Return the [X, Y] coordinate for the center point of the cell that contains the specified text.  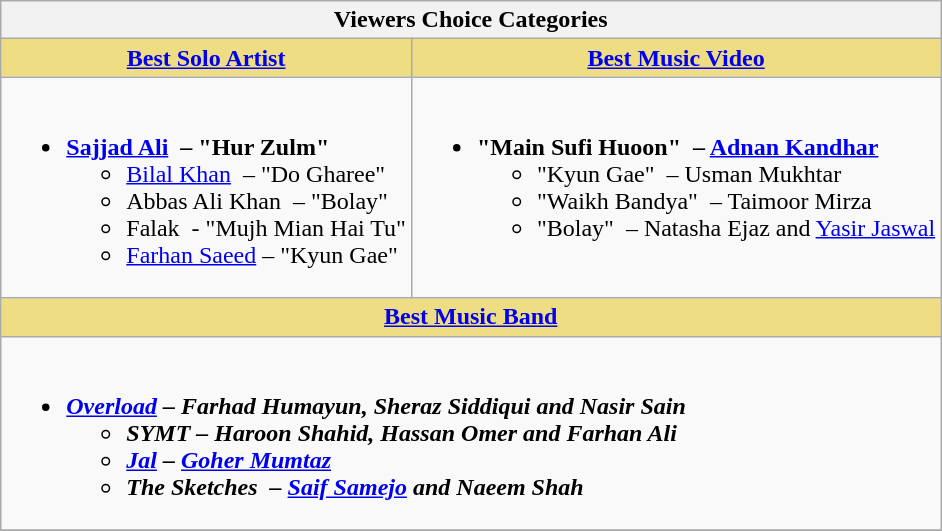
Sajjad Ali – "Hur Zulm"Bilal Khan – "Do Gharee"Abbas Ali Khan – "Bolay"Falak - "Mujh Mian Hai Tu"Farhan Saeed – "Kyun Gae" [206, 188]
Best Music Video [676, 58]
Viewers Choice Categories [471, 20]
Best Solo Artist [206, 58]
Best Music Band [471, 317]
"Main Sufi Huoon" – Adnan Kandhar"Kyun Gae" – Usman Mukhtar"Waikh Bandya" – Taimoor Mirza"Bolay" – Natasha Ejaz and Yasir Jaswal [676, 188]
